Output the [X, Y] coordinate of the center of the cell containing the given text.  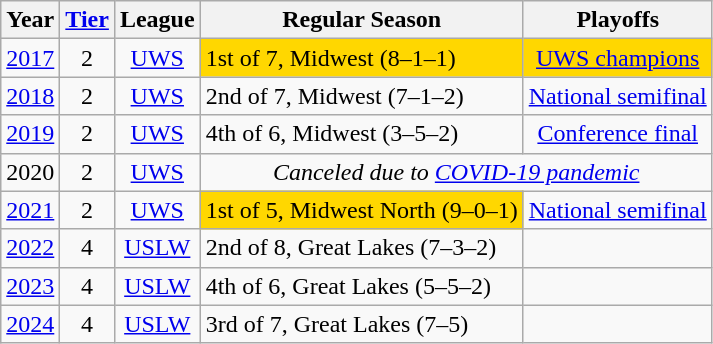
1st of 7, Midwest (8–1–1) [362, 58]
UWS champions [618, 58]
2018 [30, 96]
2nd of 7, Midwest (7–1–2) [362, 96]
2019 [30, 134]
2020 [30, 172]
4th of 6, Great Lakes (5–5–2) [362, 286]
2017 [30, 58]
2nd of 8, Great Lakes (7–3–2) [362, 248]
Tier [88, 20]
Regular Season [362, 20]
Canceled due to COVID-19 pandemic [456, 172]
2023 [30, 286]
4th of 6, Midwest (3–5–2) [362, 134]
Playoffs [618, 20]
2021 [30, 210]
1st of 5, Midwest North (9–0–1) [362, 210]
3rd of 7, Great Lakes (7–5) [362, 324]
2022 [30, 248]
Conference final [618, 134]
League [157, 20]
Year [30, 20]
2024 [30, 324]
